Detect which cell encompasses the target text, then output its [X, Y] center coordinate. 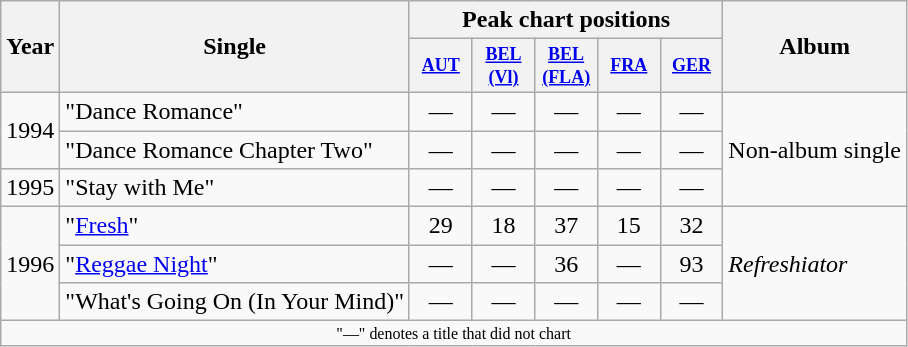
Album [815, 47]
BEL (FLA) [566, 66]
32 [692, 226]
1994 [30, 130]
"Fresh" [235, 226]
29 [440, 226]
"Dance Romance Chapter Two" [235, 150]
FRA [628, 66]
"Reggae Night" [235, 264]
Year [30, 47]
15 [628, 226]
BEL(Vl) [504, 66]
37 [566, 226]
1996 [30, 264]
"What's Going On (In Your Mind)" [235, 302]
"—" denotes a title that did not chart [454, 333]
Single [235, 47]
Refreshiator [815, 264]
Peak chart positions [566, 20]
36 [566, 264]
"Dance Romance" [235, 111]
AUT [440, 66]
GER [692, 66]
Non-album single [815, 149]
18 [504, 226]
"Stay with Me" [235, 188]
1995 [30, 188]
93 [692, 264]
